Scan for the cell matching the given text and deliver its [x, y] coordinate at center. 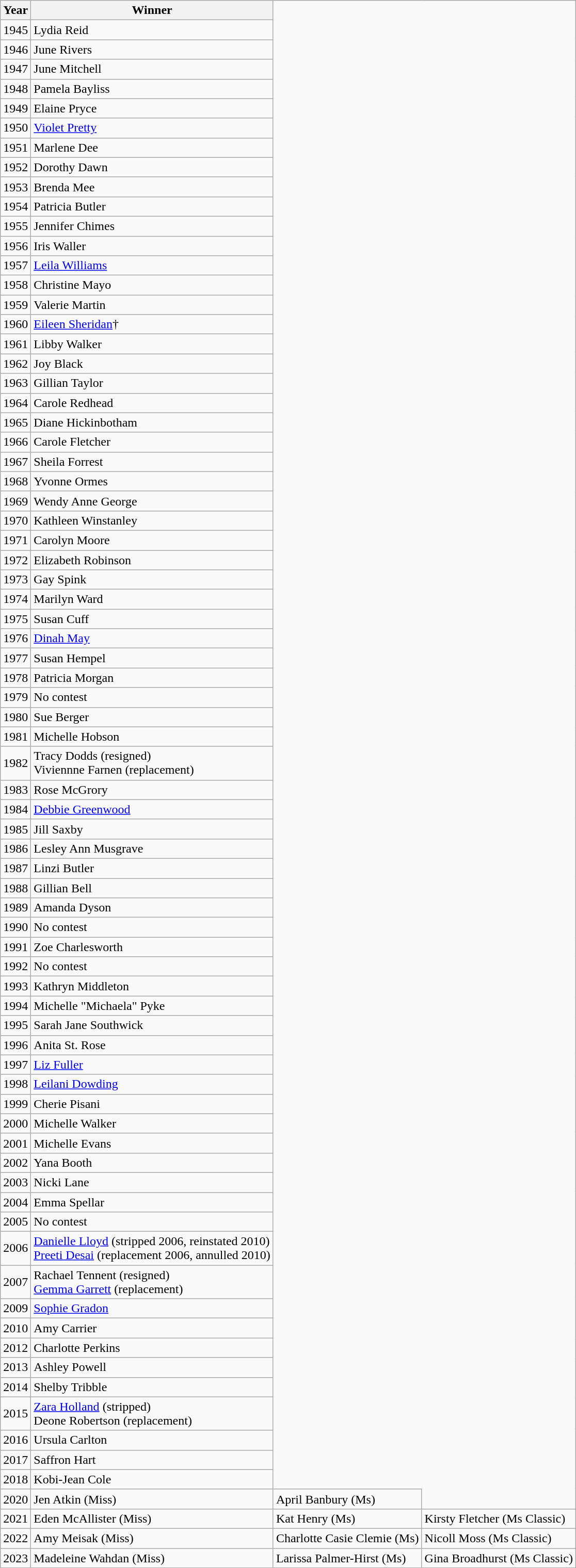
2017 [15, 1460]
2004 [15, 1202]
1997 [15, 1065]
Diane Hickinbotham [152, 422]
1962 [15, 364]
1987 [15, 868]
1966 [15, 442]
Saffron Hart [152, 1460]
1998 [15, 1084]
Larissa Palmer-Hirst (Ms) [347, 1558]
Shelby Tribble [152, 1387]
2006 [15, 1248]
June Rivers [152, 50]
1988 [15, 888]
Eileen Sheridan† [152, 324]
Ursula Carlton [152, 1440]
1993 [15, 986]
1976 [15, 639]
1989 [15, 908]
1969 [15, 501]
1999 [15, 1104]
Gillian Bell [152, 888]
Zoe Charlesworth [152, 947]
Eden McAllister (Miss) [152, 1518]
Nicoll Moss (Ms Classic) [499, 1538]
1958 [15, 285]
Wendy Anne George [152, 501]
1994 [15, 1006]
1945 [15, 30]
Carole Fletcher [152, 442]
Dinah May [152, 639]
2023 [15, 1558]
1963 [15, 383]
June Mitchell [152, 69]
Charlotte Perkins [152, 1348]
1984 [15, 809]
Christine Mayo [152, 285]
2015 [15, 1413]
Cherie Pisani [152, 1104]
1948 [15, 89]
2003 [15, 1182]
2010 [15, 1328]
Debbie Greenwood [152, 809]
Leila Williams [152, 266]
1972 [15, 560]
2012 [15, 1348]
Kathryn Middleton [152, 986]
Kobi-Jean Cole [152, 1479]
2018 [15, 1479]
Anita St. Rose [152, 1045]
1950 [15, 128]
Carole Redhead [152, 403]
Patricia Morgan [152, 678]
Liz Fuller [152, 1065]
1995 [15, 1025]
2000 [15, 1123]
Leilani Dowding [152, 1084]
2016 [15, 1440]
Kat Henry (Ms) [347, 1518]
Valerie Martin [152, 305]
Kirsty Fletcher (Ms Classic) [499, 1518]
Charlotte Casie Clemie (Ms) [347, 1538]
Amy Carrier [152, 1328]
Sue Berger [152, 717]
Dorothy Dawn [152, 167]
1974 [15, 599]
2005 [15, 1222]
1955 [15, 226]
Susan Cuff [152, 619]
1965 [15, 422]
Michelle "Michaela" Pyke [152, 1006]
2013 [15, 1367]
Joy Black [152, 364]
1957 [15, 266]
Gina Broadhurst (Ms Classic) [499, 1558]
1991 [15, 947]
Madeleine Wahdan (Miss) [152, 1558]
1953 [15, 187]
Sarah Jane Southwick [152, 1025]
1982 [15, 763]
2002 [15, 1163]
1946 [15, 50]
1990 [15, 927]
1975 [15, 619]
Gay Spink [152, 580]
1986 [15, 848]
April Banbury (Ms) [347, 1499]
1985 [15, 829]
Amy Meisak (Miss) [152, 1538]
2001 [15, 1143]
Gillian Taylor [152, 383]
Emma Spellar [152, 1202]
2009 [15, 1309]
Nicki Lane [152, 1182]
Violet Pretty [152, 128]
Ashley Powell [152, 1367]
Elaine Pryce [152, 108]
Rachael Tennent (resigned) Gemma Garrett (replacement) [152, 1282]
1981 [15, 737]
Patricia Butler [152, 206]
Elizabeth Robinson [152, 560]
2014 [15, 1387]
1951 [15, 148]
Rose McGrory [152, 790]
2022 [15, 1538]
Tracy Dodds (resigned) Viviennne Farnen (replacement) [152, 763]
1996 [15, 1045]
Marlene Dee [152, 148]
1983 [15, 790]
Marilyn Ward [152, 599]
Sheila Forrest [152, 462]
1949 [15, 108]
Sophie Gradon [152, 1309]
Lesley Ann Musgrave [152, 848]
1971 [15, 540]
Year [15, 10]
1967 [15, 462]
Zara Holland (stripped) Deone Robertson (replacement) [152, 1413]
2020 [15, 1499]
1956 [15, 246]
Pamela Bayliss [152, 89]
Brenda Mee [152, 187]
Jen Atkin (Miss) [152, 1499]
1973 [15, 580]
Linzi Butler [152, 868]
1978 [15, 678]
1970 [15, 520]
1992 [15, 967]
1977 [15, 658]
Carolyn Moore [152, 540]
Jennifer Chimes [152, 226]
Danielle Lloyd (stripped 2006, reinstated 2010) Preeti Desai (replacement 2006, annulled 2010) [152, 1248]
1960 [15, 324]
Amanda Dyson [152, 908]
1947 [15, 69]
Michelle Hobson [152, 737]
2021 [15, 1518]
1980 [15, 717]
Lydia Reid [152, 30]
Michelle Walker [152, 1123]
1964 [15, 403]
Winner [152, 10]
Susan Hempel [152, 658]
1959 [15, 305]
2007 [15, 1282]
1968 [15, 481]
Jill Saxby [152, 829]
1979 [15, 697]
1952 [15, 167]
1954 [15, 206]
Yvonne Ormes [152, 481]
Kathleen Winstanley [152, 520]
Michelle Evans [152, 1143]
Yana Booth [152, 1163]
Iris Waller [152, 246]
1961 [15, 344]
Libby Walker [152, 344]
